From the cell containing the given text, extract its center point as [X, Y] coordinate. 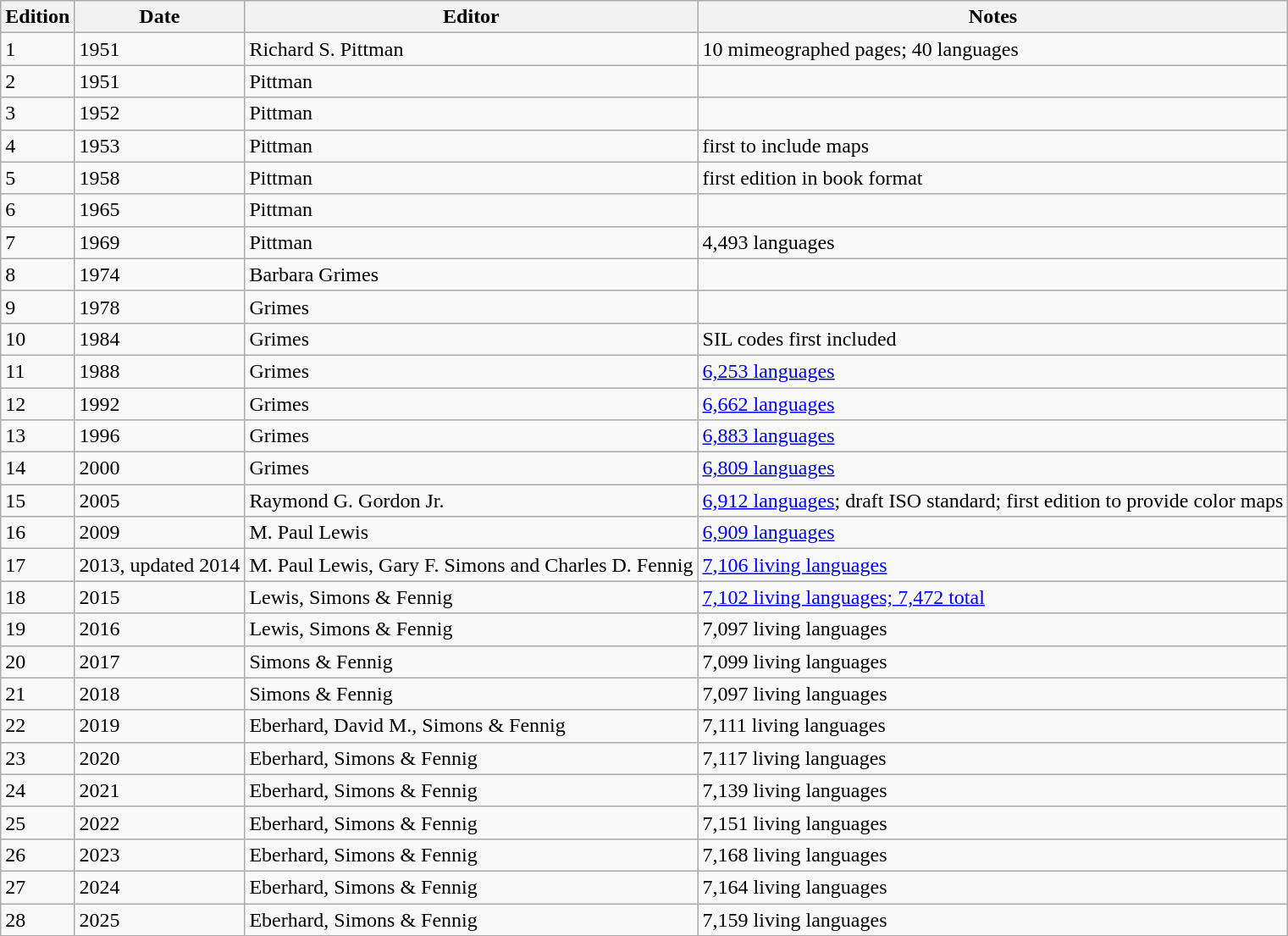
6,912 languages; draft ISO standard; first edition to provide color maps [992, 501]
7,151 living languages [992, 822]
6 [37, 210]
2020 [159, 758]
2018 [159, 694]
M. Paul Lewis [471, 533]
1984 [159, 339]
7,111 living languages [992, 726]
first edition in book format [992, 178]
Raymond G. Gordon Jr. [471, 501]
10 mimeographed pages; 40 languages [992, 49]
2022 [159, 822]
1978 [159, 307]
1 [37, 49]
15 [37, 501]
2013, updated 2014 [159, 565]
2 [37, 81]
1953 [159, 146]
1996 [159, 436]
21 [37, 694]
1969 [159, 242]
2005 [159, 501]
6,662 languages [992, 404]
2021 [159, 790]
12 [37, 404]
Eberhard, David M., Simons & Fennig [471, 726]
2015 [159, 597]
7,139 living languages [992, 790]
22 [37, 726]
7,106 living languages [992, 565]
1952 [159, 114]
Barbara Grimes [471, 274]
2017 [159, 662]
1988 [159, 371]
28 [37, 919]
16 [37, 533]
1965 [159, 210]
Date [159, 17]
2024 [159, 887]
7,164 living languages [992, 887]
24 [37, 790]
9 [37, 307]
Editor [471, 17]
18 [37, 597]
7,168 living languages [992, 855]
2025 [159, 919]
first to include maps [992, 146]
25 [37, 822]
2009 [159, 533]
26 [37, 855]
4,493 languages [992, 242]
20 [37, 662]
7,159 living languages [992, 919]
2019 [159, 726]
7 [37, 242]
SIL codes first included [992, 339]
27 [37, 887]
14 [37, 468]
7,102 living languages; 7,472 total [992, 597]
2000 [159, 468]
7,117 living languages [992, 758]
2023 [159, 855]
6,883 languages [992, 436]
8 [37, 274]
M. Paul Lewis, Gary F. Simons and Charles D. Fennig [471, 565]
7,099 living languages [992, 662]
Richard S. Pittman [471, 49]
17 [37, 565]
3 [37, 114]
6,909 languages [992, 533]
Edition [37, 17]
10 [37, 339]
1992 [159, 404]
11 [37, 371]
6,809 languages [992, 468]
19 [37, 629]
Notes [992, 17]
6,253 languages [992, 371]
1958 [159, 178]
13 [37, 436]
1974 [159, 274]
5 [37, 178]
2016 [159, 629]
23 [37, 758]
4 [37, 146]
